Scan for the cell matching the given text and deliver its [x, y] coordinate at center. 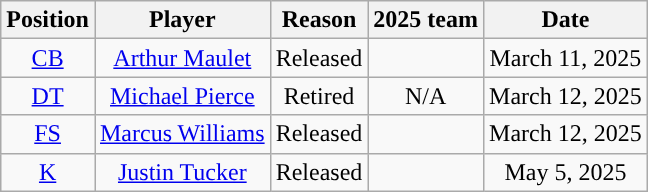
May 5, 2025 [566, 172]
Justin Tucker [182, 172]
CB [48, 58]
Reason [319, 20]
Michael Pierce [182, 96]
Retired [319, 96]
DT [48, 96]
2025 team [426, 20]
Arthur Maulet [182, 58]
Date [566, 20]
Marcus Williams [182, 134]
FS [48, 134]
N/A [426, 96]
Position [48, 20]
Player [182, 20]
March 11, 2025 [566, 58]
K [48, 172]
